Find where the given text appears and provide that cell's center as [x, y] coordinate. 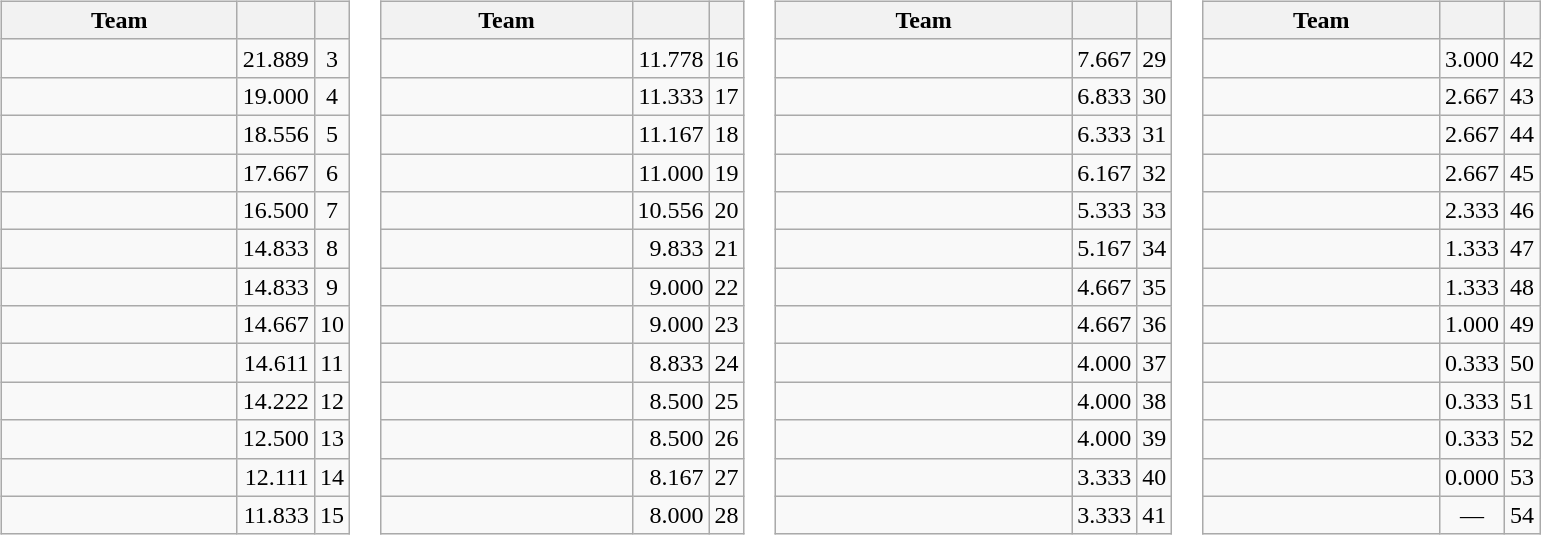
8.833 [670, 363]
8.000 [670, 515]
41 [1154, 515]
14.667 [276, 325]
6.833 [1104, 96]
50 [1522, 363]
12 [332, 401]
29 [1154, 58]
11.778 [670, 58]
4 [332, 96]
47 [1522, 249]
7 [332, 211]
42 [1522, 58]
54 [1522, 515]
36 [1154, 325]
18 [726, 134]
6.333 [1104, 134]
6.167 [1104, 173]
3 [332, 58]
44 [1522, 134]
11.833 [276, 515]
11 [332, 363]
43 [1522, 96]
17.667 [276, 173]
27 [726, 477]
48 [1522, 287]
37 [1154, 363]
9 [332, 287]
38 [1154, 401]
45 [1522, 173]
20 [726, 211]
14.222 [276, 401]
18.556 [276, 134]
51 [1522, 401]
9.833 [670, 249]
52 [1522, 439]
39 [1154, 439]
46 [1522, 211]
11.167 [670, 134]
35 [1154, 287]
30 [1154, 96]
31 [1154, 134]
11.333 [670, 96]
14.611 [276, 363]
5.333 [1104, 211]
0.000 [1472, 477]
32 [1154, 173]
1.000 [1472, 325]
19 [726, 173]
24 [726, 363]
2.333 [1472, 211]
6 [332, 173]
14 [332, 477]
21.889 [276, 58]
12.500 [276, 439]
13 [332, 439]
53 [1522, 477]
34 [1154, 249]
7.667 [1104, 58]
3.000 [1472, 58]
15 [332, 515]
49 [1522, 325]
19.000 [276, 96]
25 [726, 401]
12.111 [276, 477]
11.000 [670, 173]
21 [726, 249]
8.167 [670, 477]
26 [726, 439]
23 [726, 325]
16.500 [276, 211]
22 [726, 287]
17 [726, 96]
16 [726, 58]
10.556 [670, 211]
28 [726, 515]
33 [1154, 211]
8 [332, 249]
5 [332, 134]
5.167 [1104, 249]
— [1472, 515]
10 [332, 325]
40 [1154, 477]
